Detect which cell encompasses the target text, then output its (x, y) center coordinate. 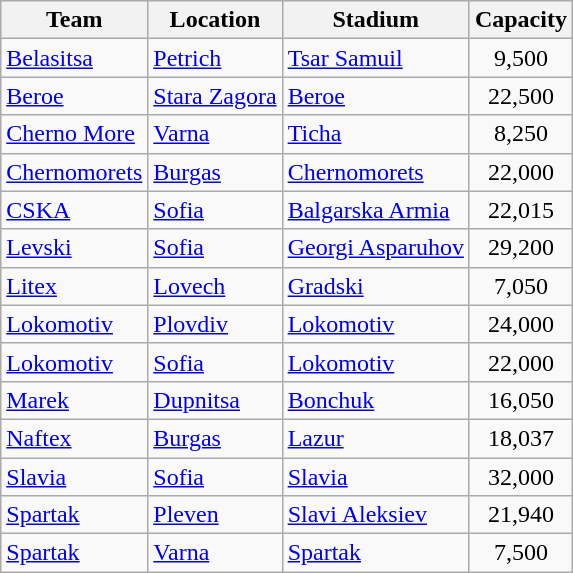
8,250 (520, 134)
22,015 (520, 210)
Georgi Asparuhov (376, 248)
32,000 (520, 477)
24,000 (520, 324)
Location (215, 20)
Lazur (376, 438)
Slavi Aleksiev (376, 515)
7,050 (520, 286)
Gradski (376, 286)
Litex (74, 286)
Belasitsa (74, 58)
Bonchuk (376, 400)
Stara Zagora (215, 96)
9,500 (520, 58)
Cherno More (74, 134)
Plovdiv (215, 324)
Pleven (215, 515)
7,500 (520, 553)
Team (74, 20)
Naftex (74, 438)
Ticha (376, 134)
Levski (74, 248)
18,037 (520, 438)
CSKA (74, 210)
Petrich (215, 58)
Capacity (520, 20)
22,500 (520, 96)
21,940 (520, 515)
Dupnitsa (215, 400)
Marek (74, 400)
Balgarska Armia (376, 210)
29,200 (520, 248)
Tsar Samuil (376, 58)
16,050 (520, 400)
Lovech (215, 286)
Stadium (376, 20)
